Locate the cell with the specified text and output its (x, y) center coordinate. 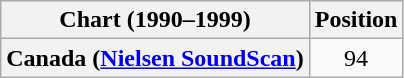
Chart (1990–1999) (155, 20)
Canada (Nielsen SoundScan) (155, 58)
Position (356, 20)
94 (356, 58)
